From the cell containing the given text, extract its center point as [x, y] coordinate. 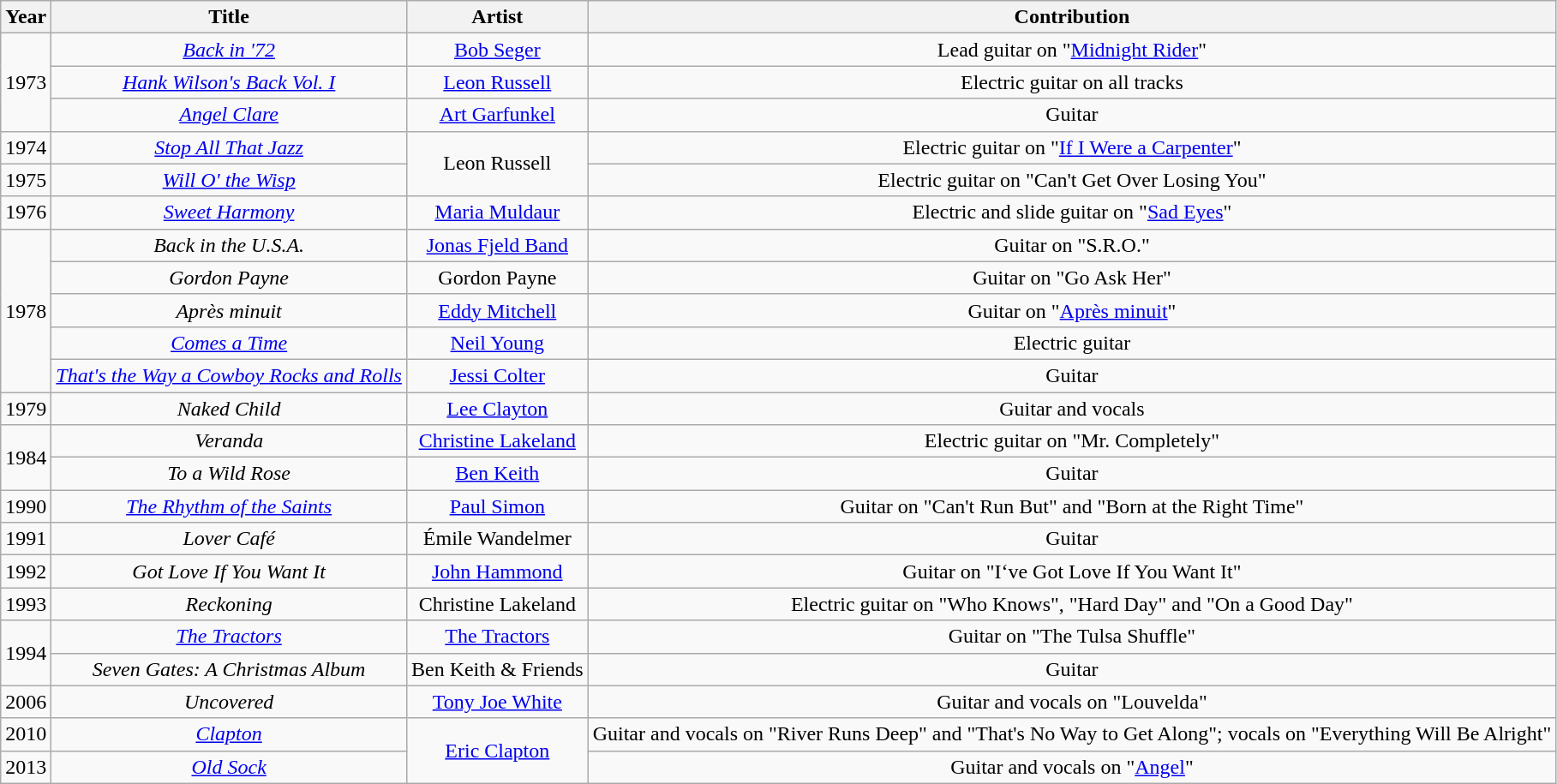
To a Wild Rose [230, 474]
1991 [26, 539]
Guitar on "Can't Run But" and "Born at the Right Time" [1072, 506]
Back in the U.S.A. [230, 245]
Bob Seger [497, 50]
Guitar on "Après minuit" [1072, 310]
Sweet Harmony [230, 212]
Electric guitar on "Who Knows", "Hard Day" and "On a Good Day" [1072, 604]
1973 [26, 82]
Maria Muldaur [497, 212]
Contribution [1072, 17]
Electric guitar on "If I Were a Carpenter" [1072, 147]
Seven Gates: A Christmas Album [230, 669]
Eddy Mitchell [497, 310]
1984 [26, 458]
1974 [26, 147]
Lee Clayton [497, 409]
Electric guitar on all tracks [1072, 82]
Hank Wilson's Back Vol. I [230, 82]
Artist [497, 17]
Electric guitar on "Can't Get Over Losing You" [1072, 180]
Naked Child [230, 409]
Tony Joe White [497, 702]
1993 [26, 604]
Title [230, 17]
Will O' the Wisp [230, 180]
2013 [26, 767]
Reckoning [230, 604]
Electric and slide guitar on "Sad Eyes" [1072, 212]
Après minuit [230, 310]
Jonas Fjeld Band [497, 245]
Guitar on "I‘ve Got Love If You Want It" [1072, 572]
2006 [26, 702]
John Hammond [497, 572]
1978 [26, 310]
Guitar and vocals [1072, 409]
Paul Simon [497, 506]
Neil Young [497, 343]
1990 [26, 506]
1975 [26, 180]
1976 [26, 212]
Eric Clapton [497, 751]
Veranda [230, 441]
The Rhythm of the Saints [230, 506]
Clapton [230, 734]
Émile Wandelmer [497, 539]
2010 [26, 734]
That's the Way a Cowboy Rocks and Rolls [230, 375]
Ben Keith & Friends [497, 669]
1992 [26, 572]
Back in '72 [230, 50]
Guitar and vocals on "Louvelda" [1072, 702]
Electric guitar on "Mr. Completely" [1072, 441]
Lover Café [230, 539]
Guitar on "Go Ask Her" [1072, 278]
Old Sock [230, 767]
Year [26, 17]
Guitar on "S.R.O." [1072, 245]
Lead guitar on "Midnight Rider" [1072, 50]
Electric guitar [1072, 343]
1994 [26, 653]
Guitar and vocals on "River Runs Deep" and "That's No Way to Get Along"; vocals on "Everything Will Be Alright" [1072, 734]
Stop All That Jazz [230, 147]
1979 [26, 409]
Guitar on "The Tulsa Shuffle" [1072, 637]
Guitar and vocals on "Angel" [1072, 767]
Jessi Colter [497, 375]
Angel Clare [230, 115]
Got Love If You Want It [230, 572]
Ben Keith [497, 474]
Uncovered [230, 702]
Comes a Time [230, 343]
Art Garfunkel [497, 115]
